Search for the cell housing the specified text and yield its [x, y] center coordinate. 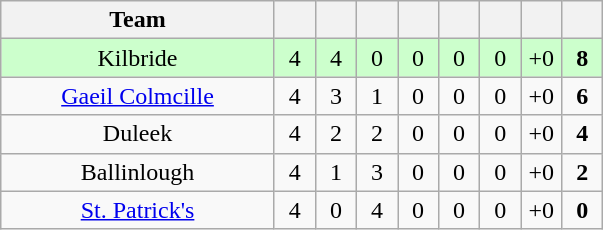
St. Patrick's [138, 210]
Gaeil Colmcille [138, 96]
Kilbride [138, 58]
Duleek [138, 134]
8 [582, 58]
6 [582, 96]
Ballinlough [138, 172]
Team [138, 20]
